Detect which cell encompasses the target text, then output its (x, y) center coordinate. 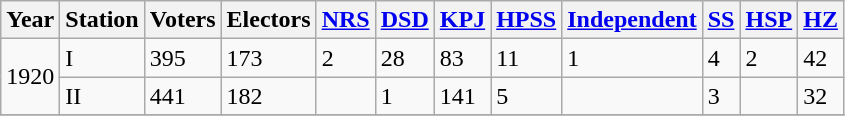
NRS (346, 20)
83 (462, 58)
28 (404, 58)
Station (102, 20)
KPJ (462, 20)
SS (721, 20)
32 (821, 96)
HZ (821, 20)
HPSS (526, 20)
4 (721, 58)
3 (721, 96)
11 (526, 58)
1920 (30, 77)
Voters (182, 20)
II (102, 96)
Electors (268, 20)
441 (182, 96)
HSP (769, 20)
Year (30, 20)
182 (268, 96)
141 (462, 96)
173 (268, 58)
42 (821, 58)
I (102, 58)
395 (182, 58)
5 (526, 96)
Independent (632, 20)
DSD (404, 20)
